Detect which cell encompasses the target text, then output its (x, y) center coordinate. 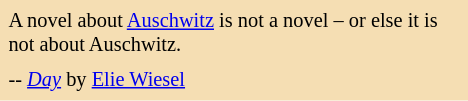
A novel about Auschwitz is not a novel – or else it is not about Auschwitz. (234, 34)
-- Day by Elie Wiesel (234, 80)
